Capture the cell that displays the provided text and extract its [x, y] central coordinate. 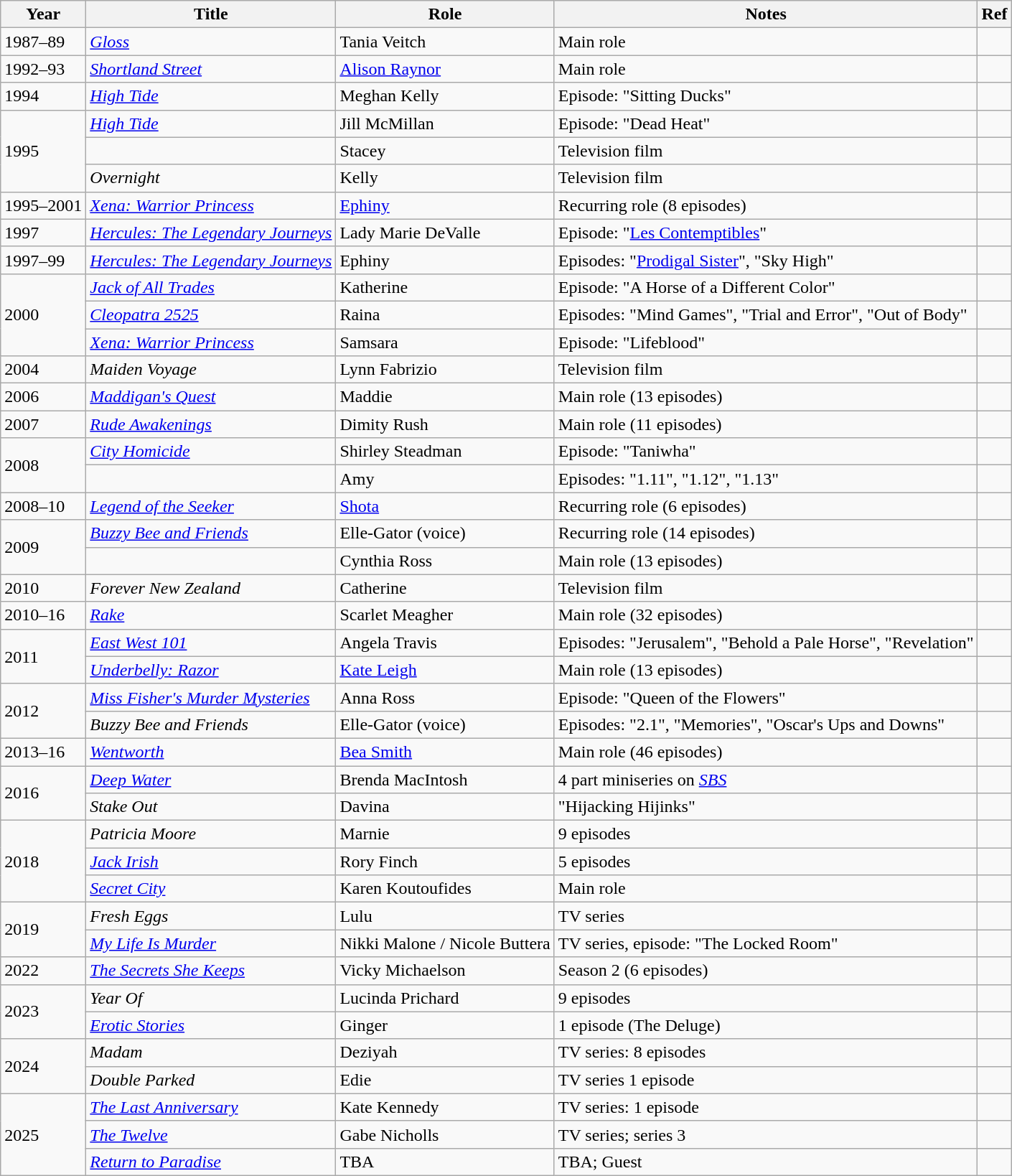
TV series 1 episode [766, 1080]
Edie [445, 1080]
Rake [211, 615]
2011 [43, 656]
Jack of All Trades [211, 287]
Wentworth [211, 752]
Jack Irish [211, 862]
Lulu [445, 916]
Role [445, 14]
2012 [43, 711]
The Last Anniversary [211, 1107]
Katherine [445, 287]
2007 [43, 424]
Anna Ross [445, 697]
1994 [43, 96]
2000 [43, 314]
2018 [43, 862]
Title [211, 14]
2010–16 [43, 615]
Tania Veitch [445, 42]
Vicky Michaelson [445, 971]
2019 [43, 930]
City Homicide [211, 452]
Recurring role (6 episodes) [766, 506]
2010 [43, 588]
"Hijacking Hijinks" [766, 807]
Kate Leigh [445, 670]
4 part miniseries on SBS [766, 779]
Episodes: "Prodigal Sister", "Sky High" [766, 260]
Recurring role (14 episodes) [766, 533]
Episode: "Dead Heat" [766, 123]
Lady Marie DeValle [445, 233]
Lucinda Prichard [445, 998]
My Life Is Murder [211, 943]
TV series; series 3 [766, 1134]
Cleopatra 2525 [211, 314]
Ref [995, 14]
Deziyah [445, 1053]
Episodes: "2.1", "Memories", "Oscar's Ups and Downs" [766, 724]
Season 2 (6 episodes) [766, 971]
Stake Out [211, 807]
2024 [43, 1066]
5 episodes [766, 862]
Main role (46 episodes) [766, 752]
Kate Kennedy [445, 1107]
Miss Fisher's Murder Mysteries [211, 697]
1997 [43, 233]
Episode: "Les Contemptibles" [766, 233]
2009 [43, 547]
Patricia Moore [211, 834]
1995 [43, 151]
TV series: 1 episode [766, 1107]
Bea Smith [445, 752]
Ginger [445, 1025]
Raina [445, 314]
Marnie [445, 834]
Episodes: "Jerusalem", "Behold a Pale Horse", "Revelation" [766, 643]
1997–99 [43, 260]
Lynn Fabrizio [445, 370]
TV series, episode: "The Locked Room" [766, 943]
Secret City [211, 889]
Episodes: "1.11", "1.12", "1.13" [766, 479]
2008–10 [43, 506]
Episode: "Sitting Ducks" [766, 96]
Episode: "Taniwha" [766, 452]
Dimity Rush [445, 424]
Deep Water [211, 779]
Catherine [445, 588]
2004 [43, 370]
Brenda MacIntosh [445, 779]
Shota [445, 506]
Davina [445, 807]
Gabe Nicholls [445, 1134]
Fresh Eggs [211, 916]
TBA; Guest [766, 1162]
Karen Koutoufides [445, 889]
2025 [43, 1134]
Year Of [211, 998]
The Secrets She Keeps [211, 971]
Erotic Stories [211, 1025]
2013–16 [43, 752]
Legend of the Seeker [211, 506]
Jill McMillan [445, 123]
Rude Awakenings [211, 424]
East West 101 [211, 643]
Samsara [445, 342]
Meghan Kelly [445, 96]
1987–89 [43, 42]
Main role (32 episodes) [766, 615]
Angela Travis [445, 643]
Alison Raynor [445, 69]
Episode: "Lifeblood" [766, 342]
Cynthia Ross [445, 561]
2008 [43, 465]
Overnight [211, 178]
Nikki Malone / Nicole Buttera [445, 943]
Maddie [445, 397]
1 episode (The Deluge) [766, 1025]
TV series: 8 episodes [766, 1053]
Maiden Voyage [211, 370]
Scarlet Meagher [445, 615]
Gloss [211, 42]
Recurring role (8 episodes) [766, 205]
Episode: "A Horse of a Different Color" [766, 287]
The Twelve [211, 1134]
Forever New Zealand [211, 588]
2016 [43, 793]
Kelly [445, 178]
2022 [43, 971]
Episodes: "Mind Games", "Trial and Error", "Out of Body" [766, 314]
Shirley Steadman [445, 452]
Maddigan's Quest [211, 397]
2006 [43, 397]
Double Parked [211, 1080]
Year [43, 14]
2023 [43, 1012]
1992–93 [43, 69]
Underbelly: Razor [211, 670]
Shortland Street [211, 69]
Main role (11 episodes) [766, 424]
Episode: "Queen of the Flowers" [766, 697]
TBA [445, 1162]
Return to Paradise [211, 1162]
1995–2001 [43, 205]
Madam [211, 1053]
Rory Finch [445, 862]
Notes [766, 14]
Amy [445, 479]
Stacey [445, 151]
TV series [766, 916]
